Capture the cell that displays the provided text and extract its [X, Y] central coordinate. 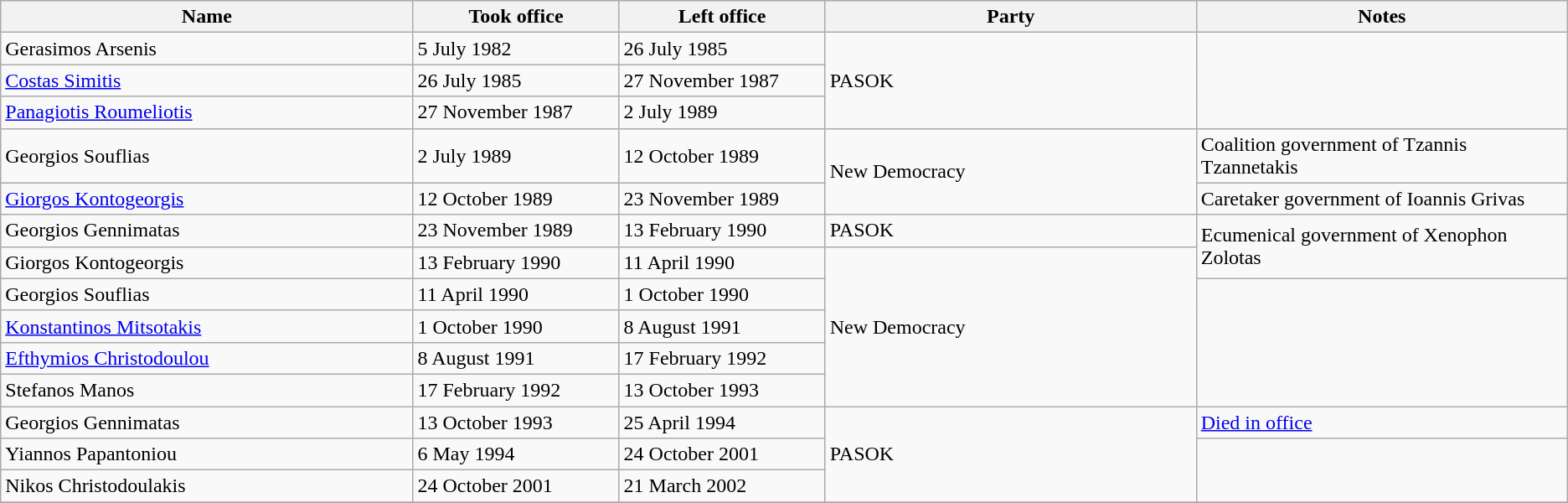
Name [207, 17]
21 March 2002 [722, 486]
6 May 1994 [516, 454]
25 April 1994 [722, 422]
Costas Simitis [207, 80]
Died in office [1382, 422]
Left office [722, 17]
Party [1010, 17]
Notes [1382, 17]
Konstantinos Mitsotakis [207, 326]
Stefanos Manos [207, 390]
5 July 1982 [516, 49]
Yiannos Papantoniou [207, 454]
Gerasimos Arsenis [207, 49]
Took office [516, 17]
Ecumenical government of Xenophon Zolotas [1382, 246]
Nikos Christodoulakis [207, 486]
Coalition government of Tzannis Tzannetakis [1382, 156]
Panagiotis Roumeliotis [207, 112]
Efthymios Christodoulou [207, 358]
Caretaker government of Ioannis Grivas [1382, 199]
